Determine the (x, y) coordinate at the center of the cell enclosing the given text.  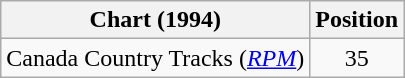
Canada Country Tracks (RPM) (156, 58)
35 (357, 58)
Position (357, 20)
Chart (1994) (156, 20)
